From the cell containing the given text, extract its center point as (x, y) coordinate. 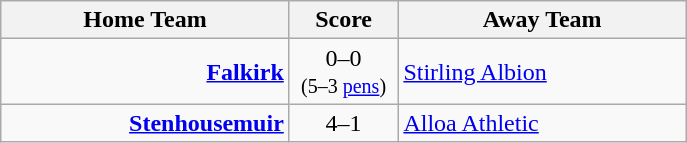
Falkirk (146, 72)
Stirling Albion (542, 72)
Score (344, 20)
Stenhousemuir (146, 123)
0–0 (5–3 pens) (344, 72)
Away Team (542, 20)
Home Team (146, 20)
Alloa Athletic (542, 123)
4–1 (344, 123)
